Return the (x, y) coordinate for the center point of the cell that contains the specified text.  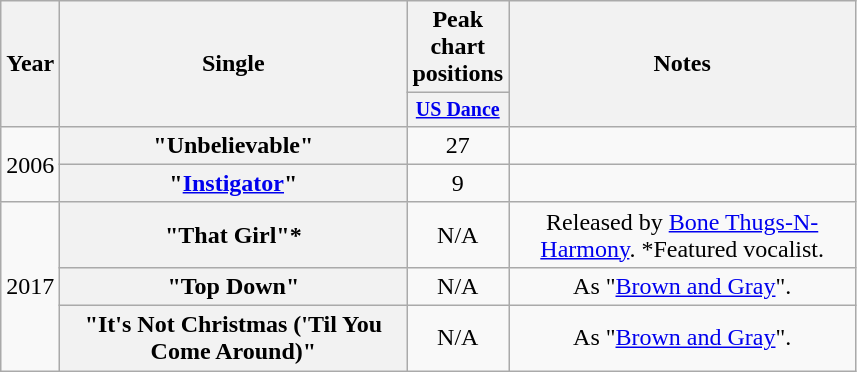
US Dance (458, 110)
"Instigator" (234, 183)
"Unbelievable" (234, 145)
9 (458, 183)
"It's Not Christmas ('Til You Come Around)" (234, 338)
Released by Bone Thugs-N-Harmony. *Featured vocalist. (682, 234)
Notes (682, 64)
Single (234, 64)
2017 (30, 286)
"That Girl"* (234, 234)
2006 (30, 164)
"Top Down" (234, 286)
Peak chartpositions (458, 47)
27 (458, 145)
Year (30, 64)
